For the text-containing cell, return its midpoint in [X, Y] coordinate format. 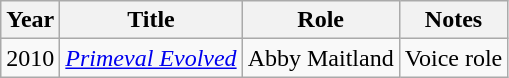
Title [151, 20]
Abby Maitland [320, 58]
Notes [454, 20]
Primeval Evolved [151, 58]
Voice role [454, 58]
Year [30, 20]
Role [320, 20]
2010 [30, 58]
